Output the (x, y) coordinate of the center of the cell containing the given text.  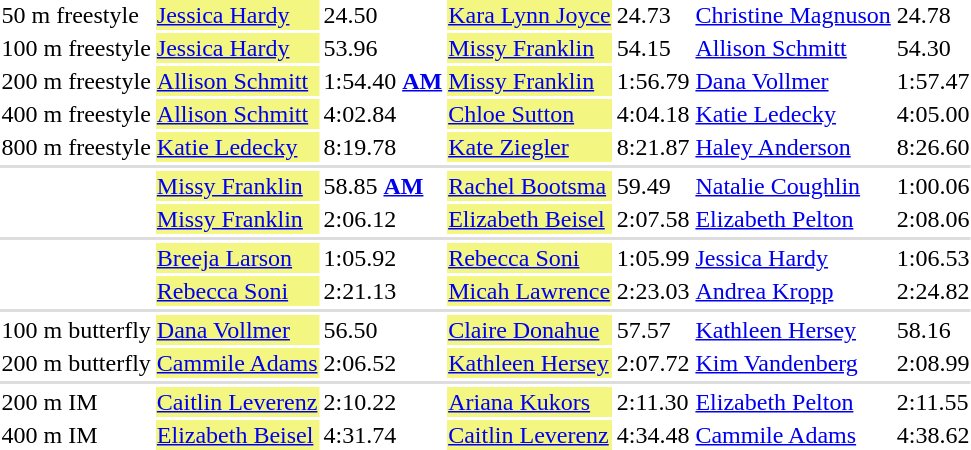
Rachel Bootsma (530, 186)
Chloe Sutton (530, 114)
8:21.87 (653, 147)
400 m IM (76, 435)
24.73 (653, 15)
53.96 (383, 48)
8:26.60 (933, 147)
2:11.30 (653, 402)
24.50 (383, 15)
200 m IM (76, 402)
24.78 (933, 15)
1:06.53 (933, 258)
56.50 (383, 330)
2:23.03 (653, 291)
2:06.12 (383, 219)
200 m freestyle (76, 81)
58.85 AM (383, 186)
Andrea Kropp (793, 291)
Claire Donahue (530, 330)
2:06.52 (383, 363)
1:05.99 (653, 258)
57.57 (653, 330)
2:11.55 (933, 402)
Kate Ziegler (530, 147)
1:56.79 (653, 81)
2:07.58 (653, 219)
2:10.22 (383, 402)
59.49 (653, 186)
400 m freestyle (76, 114)
200 m butterfly (76, 363)
2:21.13 (383, 291)
Micah Lawrence (530, 291)
8:19.78 (383, 147)
2:07.72 (653, 363)
1:05.92 (383, 258)
4:38.62 (933, 435)
58.16 (933, 330)
54.15 (653, 48)
1:54.40 AM (383, 81)
1:00.06 (933, 186)
Kim Vandenberg (793, 363)
Haley Anderson (793, 147)
4:05.00 (933, 114)
1:57.47 (933, 81)
50 m freestyle (76, 15)
2:08.06 (933, 219)
2:24.82 (933, 291)
54.30 (933, 48)
800 m freestyle (76, 147)
4:02.84 (383, 114)
Christine Magnuson (793, 15)
4:34.48 (653, 435)
2:08.99 (933, 363)
4:04.18 (653, 114)
Kara Lynn Joyce (530, 15)
100 m butterfly (76, 330)
Ariana Kukors (530, 402)
Natalie Coughlin (793, 186)
4:31.74 (383, 435)
100 m freestyle (76, 48)
Breeja Larson (237, 258)
